From the cell containing the given text, extract its center point as [x, y] coordinate. 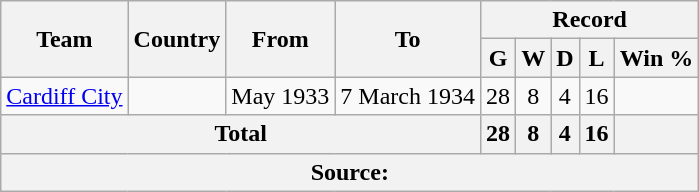
May 1933 [280, 96]
From [280, 39]
D [565, 58]
W [534, 58]
G [498, 58]
Team [64, 39]
Cardiff City [64, 96]
Total [241, 134]
Country [177, 39]
To [408, 39]
7 March 1934 [408, 96]
Win % [656, 58]
L [596, 58]
Record [590, 20]
Source: [350, 172]
